For the text-containing cell, return its midpoint in [X, Y] coordinate format. 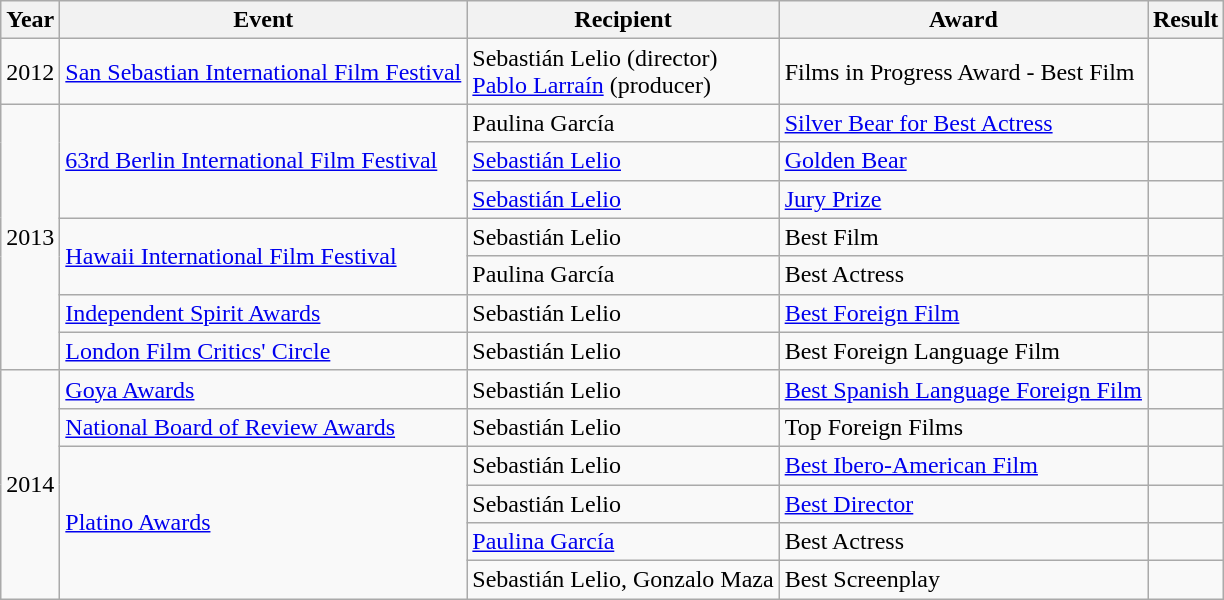
Best Screenplay [963, 580]
Recipient [623, 20]
Films in Progress Award - Best Film [963, 72]
Best Foreign Language Film [963, 351]
Best Spanish Language Foreign Film [963, 389]
2012 [30, 72]
Year [30, 20]
Best Ibero-American Film [963, 465]
Best Film [963, 237]
Hawaii International Film Festival [264, 256]
Best Director [963, 503]
Independent Spirit Awards [264, 313]
Award [963, 20]
Best Foreign Film [963, 313]
London Film Critics' Circle [264, 351]
63rd Berlin International Film Festival [264, 161]
Platino Awards [264, 522]
Golden Bear [963, 161]
National Board of Review Awards [264, 427]
Jury Prize [963, 199]
Sebastián Lelio (director)Pablo Larraín (producer) [623, 72]
Event [264, 20]
San Sebastian International Film Festival [264, 72]
Sebastián Lelio, Gonzalo Maza [623, 580]
Top Foreign Films [963, 427]
2013 [30, 237]
2014 [30, 484]
Silver Bear for Best Actress [963, 123]
Goya Awards [264, 389]
Result [1186, 20]
